Provide the (x, y) coordinate of the cell's center where the given text is located.  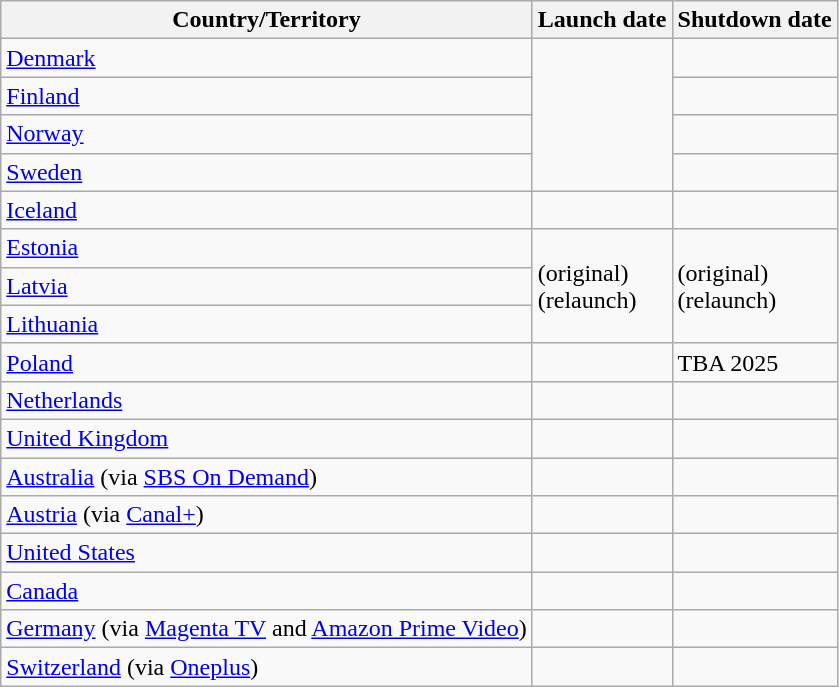
Shutdown date (754, 20)
Iceland (267, 210)
Poland (267, 362)
Estonia (267, 248)
TBA 2025 (754, 362)
Finland (267, 96)
Norway (267, 134)
Austria (via Canal+) (267, 515)
United Kingdom (267, 438)
Country/Territory (267, 20)
United States (267, 553)
Australia (via SBS On Demand) (267, 477)
Latvia (267, 286)
Launch date (602, 20)
Switzerland (via Oneplus) (267, 667)
Denmark (267, 58)
Lithuania (267, 324)
Canada (267, 591)
Netherlands (267, 400)
Sweden (267, 172)
Germany (via Magenta TV and Amazon Prime Video) (267, 629)
